Search for the cell housing the specified text and yield its (X, Y) center coordinate. 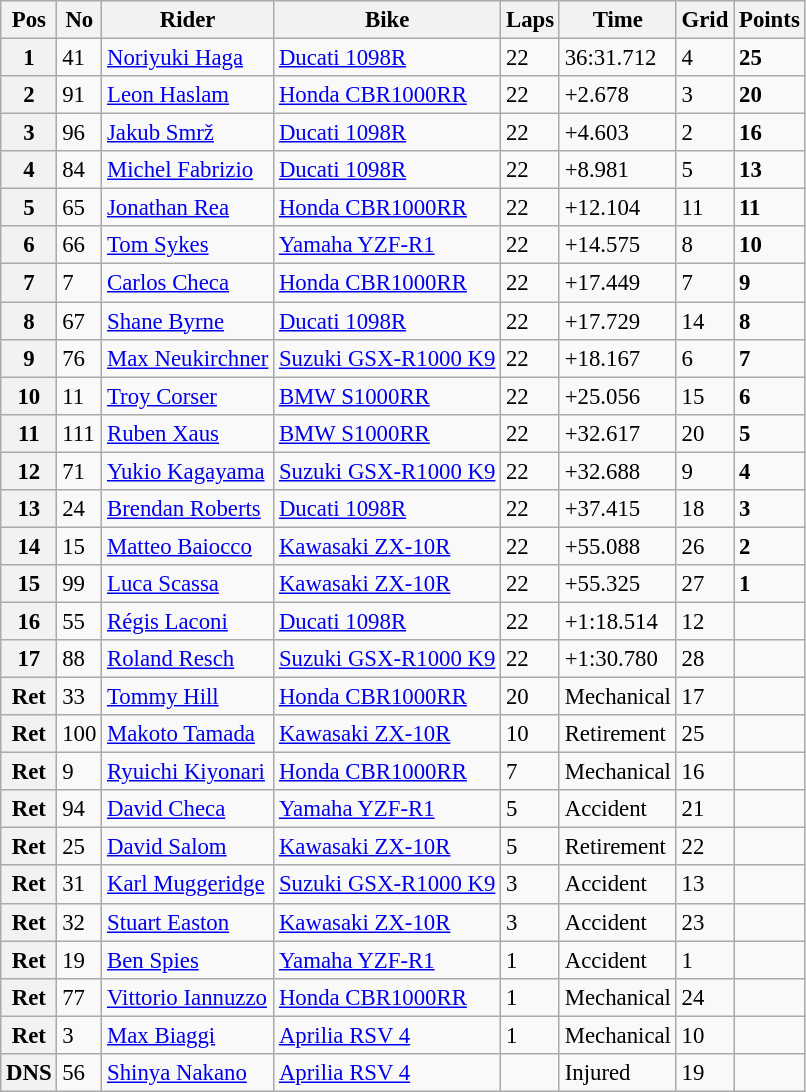
Ben Spies (188, 960)
+8.981 (618, 170)
Luca Scassa (188, 584)
76 (80, 358)
Stuart Easton (188, 922)
+55.088 (618, 546)
+17.729 (618, 321)
Jonathan Rea (188, 208)
21 (704, 809)
65 (80, 208)
56 (80, 1073)
71 (80, 471)
94 (80, 809)
88 (80, 659)
Rider (188, 20)
31 (80, 885)
+1:30.780 (618, 659)
32 (80, 922)
111 (80, 433)
91 (80, 95)
99 (80, 584)
67 (80, 321)
+37.415 (618, 509)
Yukio Kagayama (188, 471)
Michel Fabrizio (188, 170)
+25.056 (618, 396)
+12.104 (618, 208)
84 (80, 170)
DNS (29, 1073)
Régis Laconi (188, 621)
+55.325 (618, 584)
Shinya Nakano (188, 1073)
Carlos Checa (188, 283)
+17.449 (618, 283)
77 (80, 997)
Ruben Xaus (188, 433)
18 (704, 509)
27 (704, 584)
Brendan Roberts (188, 509)
Karl Muggeridge (188, 885)
David Salom (188, 847)
66 (80, 245)
Roland Resch (188, 659)
Bike (388, 20)
Leon Haslam (188, 95)
Noriyuki Haga (188, 58)
Troy Corser (188, 396)
Laps (530, 20)
Points (770, 20)
100 (80, 734)
David Checa (188, 809)
Ryuichi Kiyonari (188, 772)
Tommy Hill (188, 697)
41 (80, 58)
36:31.712 (618, 58)
Grid (704, 20)
No (80, 20)
+14.575 (618, 245)
+18.167 (618, 358)
96 (80, 133)
Injured (618, 1073)
26 (704, 546)
23 (704, 922)
+32.617 (618, 433)
Makoto Tamada (188, 734)
Max Neukirchner (188, 358)
Matteo Baiocco (188, 546)
+1:18.514 (618, 621)
Tom Sykes (188, 245)
Max Biaggi (188, 1035)
33 (80, 697)
Time (618, 20)
Jakub Smrž (188, 133)
55 (80, 621)
+2.678 (618, 95)
Pos (29, 20)
+4.603 (618, 133)
Shane Byrne (188, 321)
28 (704, 659)
+32.688 (618, 471)
Vittorio Iannuzzo (188, 997)
